Scan for the cell matching the given text and deliver its [x, y] coordinate at center. 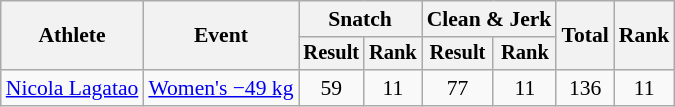
77 [458, 88]
136 [584, 88]
59 [331, 88]
Event [220, 36]
Snatch [360, 19]
Athlete [72, 36]
Nicola Lagatao [72, 88]
Women's −49 kg [220, 88]
Clean & Jerk [490, 19]
Total [584, 36]
